Identify which cell holds the provided text, then report its (x, y) central coordinate. 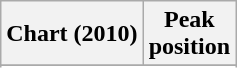
Peakposition (189, 34)
Chart (2010) (72, 34)
